Capture the cell that displays the provided text and extract its [X, Y] central coordinate. 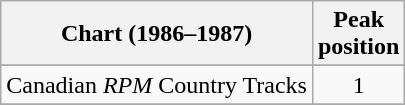
Chart (1986–1987) [157, 34]
Peakposition [358, 34]
1 [358, 85]
Canadian RPM Country Tracks [157, 85]
